Capture the cell that displays the provided text and extract its [x, y] central coordinate. 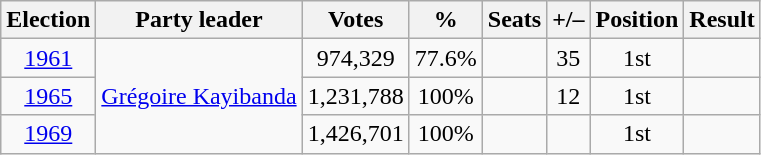
1961 [48, 58]
12 [568, 96]
1,231,788 [356, 96]
Grégoire Kayibanda [199, 96]
1,426,701 [356, 134]
+/– [568, 20]
Result [722, 20]
Party leader [199, 20]
Votes [356, 20]
Seats [514, 20]
Position [637, 20]
% [446, 20]
1969 [48, 134]
1965 [48, 96]
974,329 [356, 58]
35 [568, 58]
77.6% [446, 58]
Election [48, 20]
